From the cell containing the given text, extract its center point as [X, Y] coordinate. 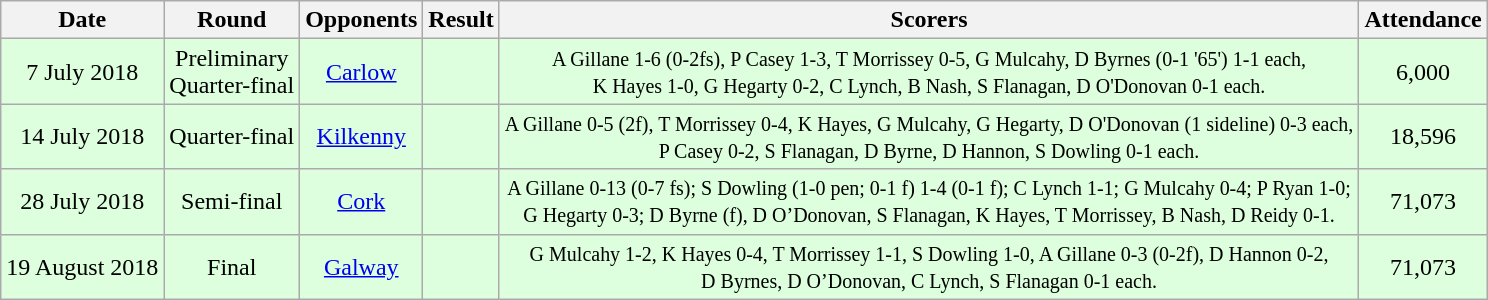
Carlow [362, 72]
Scorers [929, 20]
Attendance [1423, 20]
Opponents [362, 20]
Cork [362, 202]
Semi-final [232, 202]
Date [82, 20]
Round [232, 20]
14 July 2018 [82, 136]
Result [461, 20]
PreliminaryQuarter-final [232, 72]
Kilkenny [362, 136]
28 July 2018 [82, 202]
G Mulcahy 1-2, K Hayes 0-4, T Morrissey 1-1, S Dowling 1-0, A Gillane 0-3 (0-2f), D Hannon 0-2,D Byrnes, D O’Donovan, C Lynch, S Flanagan 0-1 each. [929, 266]
Galway [362, 266]
7 July 2018 [82, 72]
Quarter-final [232, 136]
18,596 [1423, 136]
19 August 2018 [82, 266]
6,000 [1423, 72]
Final [232, 266]
